Extract the (X, Y) coordinate from the center of the cell holding the provided text.  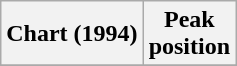
Chart (1994) (72, 34)
Peakposition (189, 34)
